Return the (x, y) coordinate for the center point of the cell that contains the specified text.  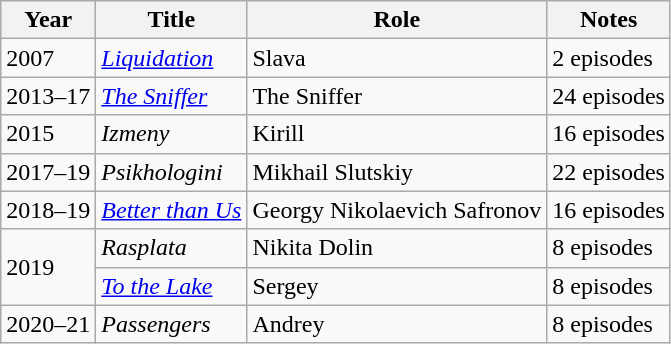
2020–21 (48, 324)
2019 (48, 267)
2013–17 (48, 96)
To the Lake (172, 286)
2017–19 (48, 172)
Year (48, 20)
Liquidation (172, 58)
Izmeny (172, 134)
Better than Us (172, 210)
Psikhologini (172, 172)
Role (397, 20)
Mikhail Slutskiy (397, 172)
2 episodes (609, 58)
Sergey (397, 286)
Slava (397, 58)
2007 (48, 58)
Title (172, 20)
Rasplata (172, 248)
Notes (609, 20)
24 episodes (609, 96)
Passengers (172, 324)
2018–19 (48, 210)
Nikita Dolin (397, 248)
22 episodes (609, 172)
Georgy Nikolaevich Safronov (397, 210)
Andrey (397, 324)
Kirill (397, 134)
2015 (48, 134)
